Capture the cell that displays the provided text and extract its (X, Y) central coordinate. 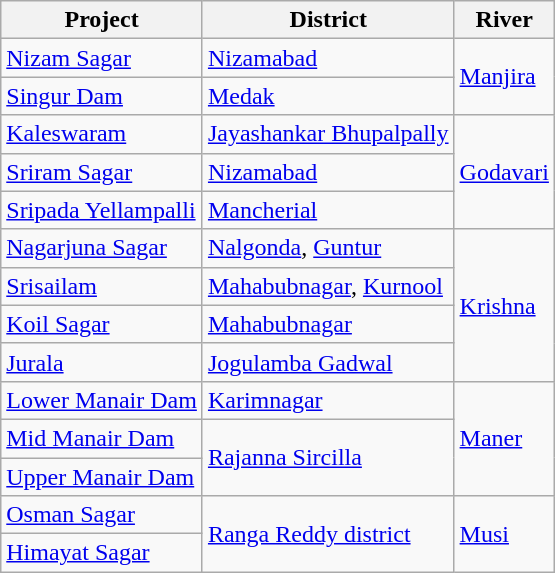
Nagarjuna Sagar (102, 248)
Mancherial (328, 210)
Godavari (504, 172)
Ranga Reddy district (328, 534)
Osman Sagar (102, 515)
Himayat Sagar (102, 553)
Upper Manair Dam (102, 477)
Lower Manair Dam (102, 400)
Sriram Sagar (102, 172)
Nizam Sagar (102, 58)
Nalgonda, Guntur (328, 248)
Medak (328, 96)
Musi (504, 534)
Maner (504, 438)
Koil Sagar (102, 324)
Rajanna Sircilla (328, 457)
Karimnagar (328, 400)
District (328, 20)
Sripada Yellampalli (102, 210)
Krishna (504, 305)
Singur Dam (102, 96)
Manjira (504, 77)
River (504, 20)
Kaleswaram (102, 134)
Project (102, 20)
Mahabubnagar (328, 324)
Mahabubnagar, Kurnool (328, 286)
Srisailam (102, 286)
Jogulamba Gadwal (328, 362)
Jayashankar Bhupalpally (328, 134)
Jurala (102, 362)
Mid Manair Dam (102, 438)
